Extract the [x, y] coordinate from the center of the cell holding the provided text.  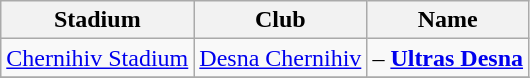
– Ultras Desna [448, 58]
Chernihiv Stadium [98, 58]
Desna Chernihiv [280, 58]
Name [448, 20]
Club [280, 20]
Stadium [98, 20]
